Provide the [x, y] coordinate of the cell's center where the given text is located.  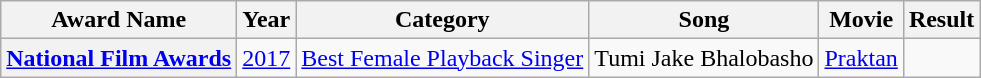
Category [442, 20]
Year [266, 20]
Tumi Jake Bhalobasho [704, 58]
2017 [266, 58]
Praktan [861, 58]
Best Female Playback Singer [442, 58]
National Film Awards [119, 58]
Song [704, 20]
Movie [861, 20]
Result [941, 20]
Award Name [119, 20]
